Search for the cell housing the specified text and yield its (x, y) center coordinate. 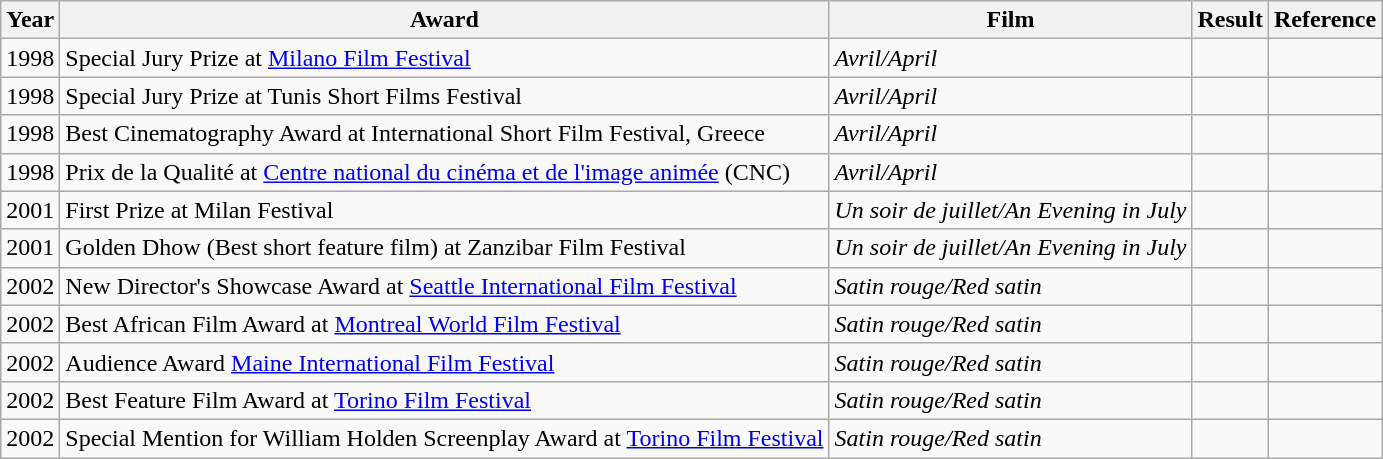
Year (30, 20)
Best African Film Award at Montreal World Film Festival (444, 324)
Best Cinematography Award at International Short Film Festival, Greece (444, 134)
New Director's Showcase Award at Seattle International Film Festival (444, 286)
Film (1010, 20)
Best Feature Film Award at Torino Film Festival (444, 400)
Prix de la Qualité at Centre national du cinéma et de l'image animée (CNC) (444, 172)
Special Mention for William Holden Screenplay Award at Torino Film Festival (444, 438)
Special Jury Prize at Tunis Short Films Festival (444, 96)
Audience Award Maine International Film Festival (444, 362)
Reference (1324, 20)
Golden Dhow (Best short feature film) at Zanzibar Film Festival (444, 248)
Award (444, 20)
Special Jury Prize at Milano Film Festival (444, 58)
First Prize at Milan Festival (444, 210)
Result (1230, 20)
